Capture the cell that displays the provided text and extract its [X, Y] central coordinate. 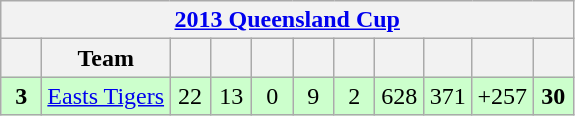
2 [354, 96]
0 [272, 96]
371 [448, 96]
3 [22, 96]
13 [232, 96]
22 [190, 96]
9 [314, 96]
30 [554, 96]
Team [106, 58]
+257 [502, 96]
Easts Tigers [106, 96]
628 [400, 96]
2013 Queensland Cup [288, 20]
